Detect which cell encompasses the target text, then output its (X, Y) center coordinate. 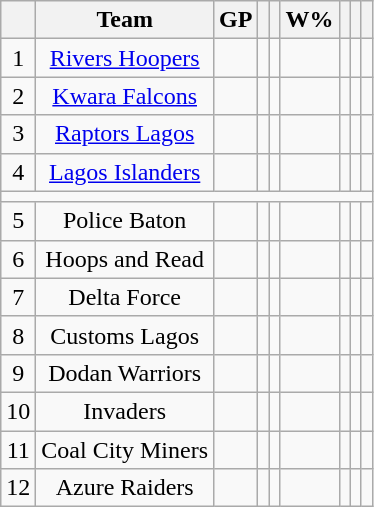
Team (125, 20)
Azure Raiders (125, 488)
Delta Force (125, 297)
Police Baton (125, 221)
3 (18, 134)
4 (18, 172)
Dodan Warriors (125, 373)
7 (18, 297)
GP (236, 20)
1 (18, 58)
8 (18, 335)
Coal City Miners (125, 449)
Lagos Islanders (125, 172)
10 (18, 411)
W% (310, 20)
Kwara Falcons (125, 96)
Rivers Hoopers (125, 58)
2 (18, 96)
Invaders (125, 411)
Raptors Lagos (125, 134)
5 (18, 221)
Hoops and Read (125, 259)
6 (18, 259)
Customs Lagos (125, 335)
11 (18, 449)
9 (18, 373)
12 (18, 488)
